Return the [x, y] coordinate for the center point of the cell that contains the specified text.  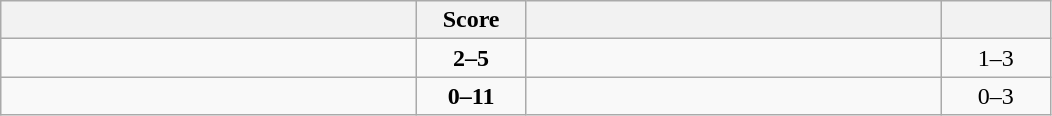
1–3 [996, 58]
0–3 [996, 96]
0–11 [472, 96]
Score [472, 20]
2–5 [472, 58]
